Identify which cell holds the provided text, then report its [X, Y] central coordinate. 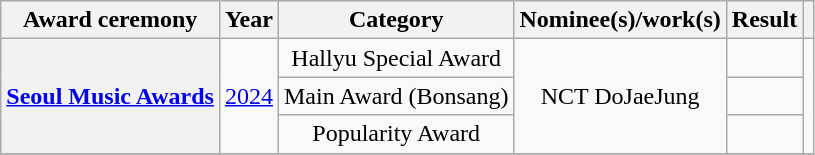
Nominee(s)/work(s) [620, 20]
Popularity Award [396, 134]
Result [764, 20]
Award ceremony [110, 20]
Year [248, 20]
Seoul Music Awards [110, 96]
Main Award (Bonsang) [396, 96]
2024 [248, 96]
Hallyu Special Award [396, 58]
NCT DoJaeJung [620, 96]
Category [396, 20]
